Determine the [x, y] coordinate at the center of the cell enclosing the given text.  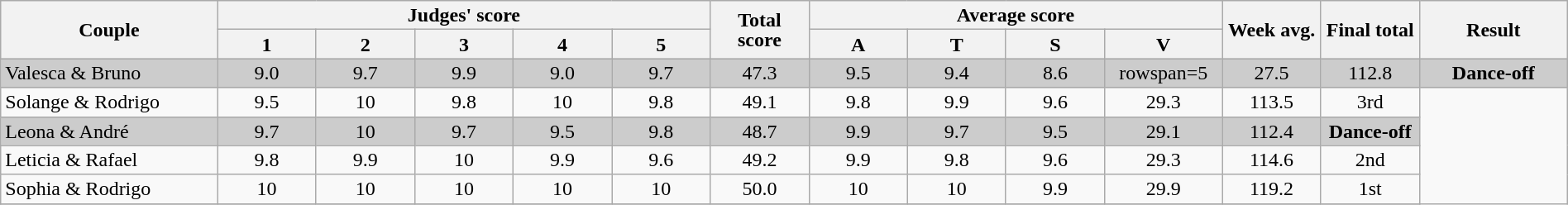
2nd [1370, 160]
2 [366, 45]
48.7 [759, 131]
8.6 [1055, 73]
113.5 [1272, 102]
Average score [1016, 15]
Result [1494, 30]
27.5 [1272, 73]
Total score [759, 30]
29.1 [1164, 131]
29.9 [1164, 188]
112.4 [1272, 131]
112.8 [1370, 73]
Leona & André [109, 131]
9.4 [956, 73]
119.2 [1272, 188]
Couple [109, 30]
Sophia & Rodrigo [109, 188]
rowspan=5 [1164, 73]
49.1 [759, 102]
1 [266, 45]
Leticia & Rafael [109, 160]
Valesca & Bruno [109, 73]
Judges' score [464, 15]
49.2 [759, 160]
4 [562, 45]
47.3 [759, 73]
Solange & Rodrigo [109, 102]
V [1164, 45]
114.6 [1272, 160]
1st [1370, 188]
Final total [1370, 30]
Week avg. [1272, 30]
A [858, 45]
T [956, 45]
S [1055, 45]
5 [662, 45]
3 [463, 45]
3rd [1370, 102]
50.0 [759, 188]
